For the text-containing cell, return its midpoint in [x, y] coordinate format. 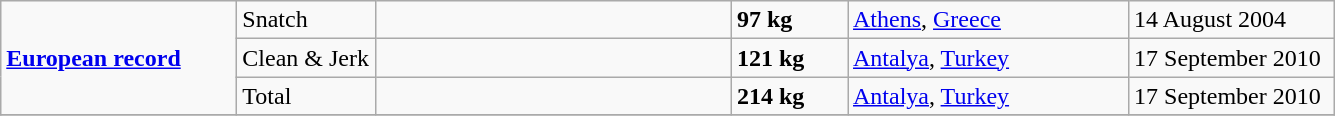
Clean & Jerk [306, 58]
European record [119, 58]
Snatch [306, 20]
14 August 2004 [1232, 20]
Athens, Greece [988, 20]
121 kg [789, 58]
97 kg [789, 20]
214 kg [789, 96]
Total [306, 96]
